Search for the cell housing the specified text and yield its [X, Y] center coordinate. 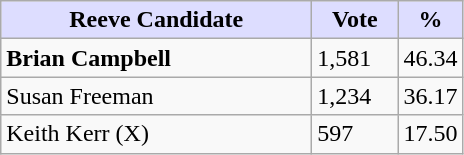
Keith Kerr (X) [156, 134]
17.50 [430, 134]
Reeve Candidate [156, 20]
% [430, 20]
Vote [355, 20]
Susan Freeman [156, 96]
Brian Campbell [156, 58]
597 [355, 134]
36.17 [430, 96]
1,581 [355, 58]
46.34 [430, 58]
1,234 [355, 96]
